For the text-containing cell, return its midpoint in (X, Y) coordinate format. 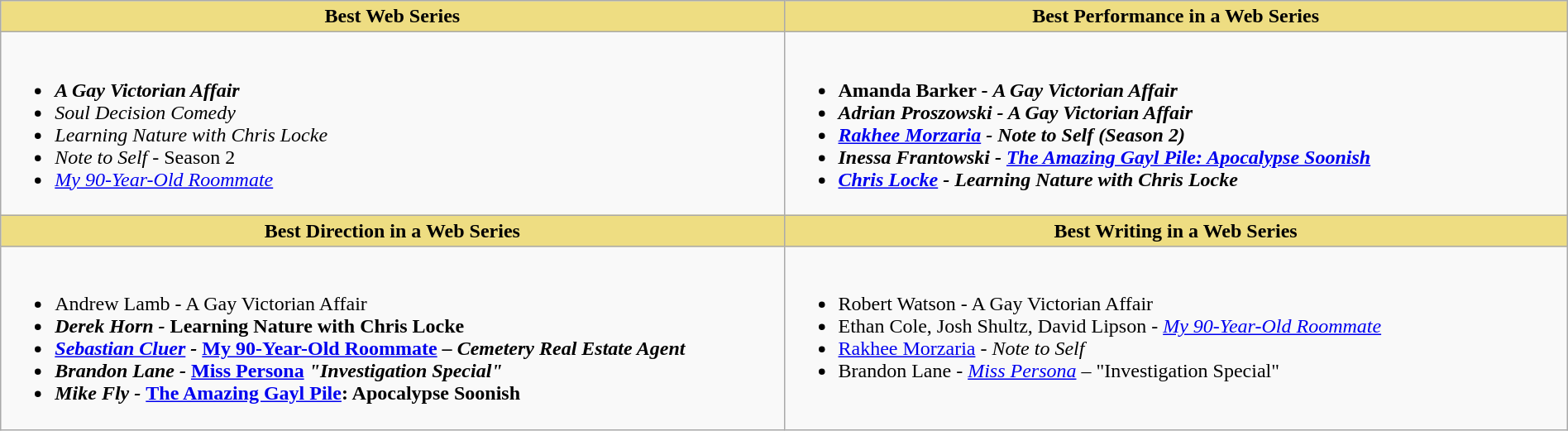
A Gay Victorian AffairSoul Decision ComedyLearning Nature with Chris LockeNote to Self - Season 2My 90-Year-Old Roommate (392, 124)
Best Performance in a Web Series (1176, 17)
Best Writing in a Web Series (1176, 231)
Best Direction in a Web Series (392, 231)
Best Web Series (392, 17)
